Search for the cell housing the specified text and yield its (X, Y) center coordinate. 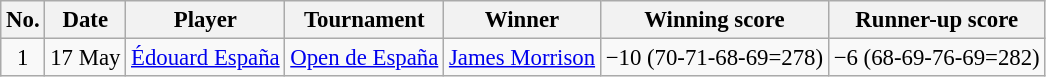
Runner-up score (936, 20)
No. (23, 20)
−10 (70-71-68-69=278) (714, 58)
Tournament (364, 20)
17 May (86, 58)
Player (206, 20)
Date (86, 20)
Winner (522, 20)
Édouard España (206, 58)
Winning score (714, 20)
1 (23, 58)
−6 (68-69-76-69=282) (936, 58)
James Morrison (522, 58)
Open de España (364, 58)
